Extract the (x, y) coordinate from the center of the cell holding the provided text.  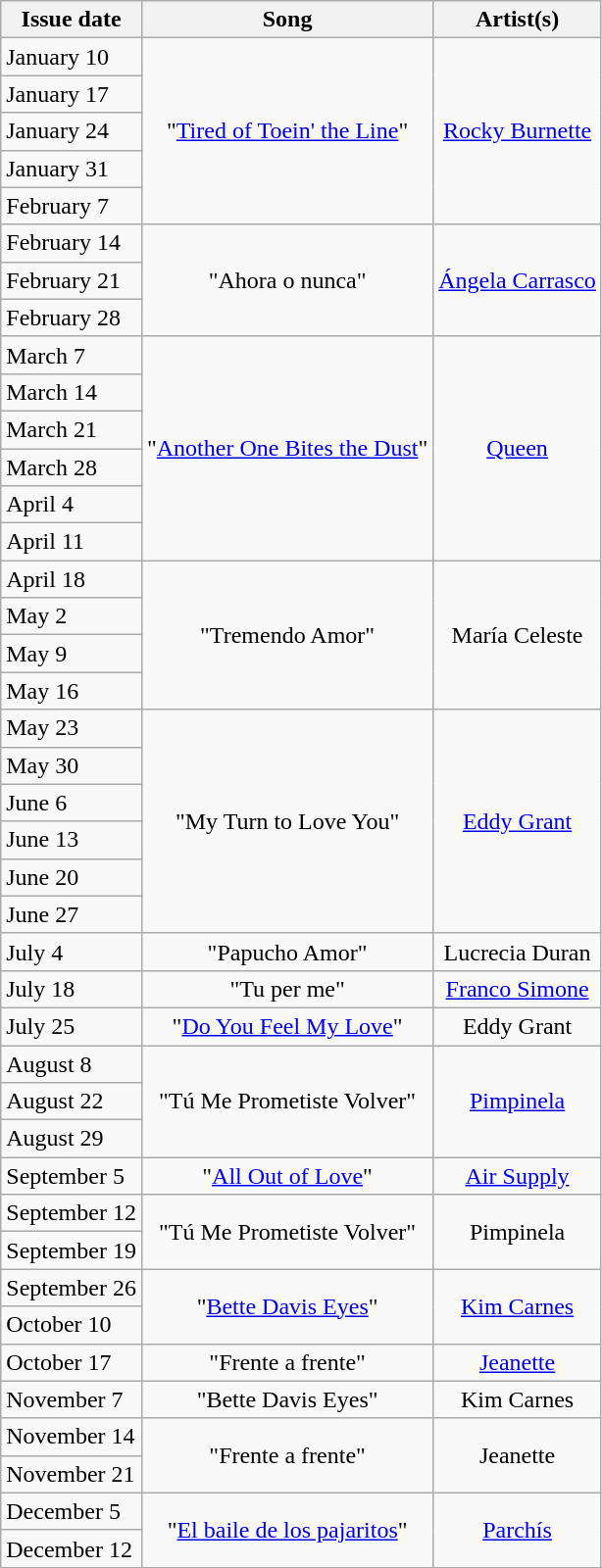
October 17 (72, 1362)
"My Turn to Love You" (286, 821)
María Celeste (518, 635)
"El baile de los pajaritos" (286, 1530)
March 7 (72, 355)
February 7 (72, 206)
January 31 (72, 169)
Artist(s) (518, 20)
Air Supply (518, 1176)
Franco Simone (518, 989)
"Ahora o nunca" (286, 280)
December 5 (72, 1511)
November 21 (72, 1474)
September 26 (72, 1288)
June 20 (72, 877)
July 18 (72, 989)
"Do You Feel My Love" (286, 1026)
May 16 (72, 691)
Issue date (72, 20)
"Tremendo Amor" (286, 635)
January 24 (72, 131)
June 6 (72, 803)
March 14 (72, 392)
"All Out of Love" (286, 1176)
March 28 (72, 467)
Song (286, 20)
February 21 (72, 280)
September 19 (72, 1250)
May 2 (72, 616)
"Tired of Toein' the Line" (286, 131)
December 12 (72, 1548)
"Another One Bites the Dust" (286, 448)
October 10 (72, 1325)
November 14 (72, 1437)
November 7 (72, 1399)
May 9 (72, 654)
June 13 (72, 840)
March 21 (72, 429)
July 4 (72, 952)
February 14 (72, 243)
Queen (518, 448)
January 10 (72, 57)
"Tu per me" (286, 989)
August 29 (72, 1139)
April 18 (72, 579)
Rocky Burnette (518, 131)
April 11 (72, 542)
May 30 (72, 765)
Parchís (518, 1530)
February 28 (72, 318)
September 5 (72, 1176)
January 17 (72, 94)
June 27 (72, 914)
September 12 (72, 1213)
April 4 (72, 505)
Ángela Carrasco (518, 280)
August 8 (72, 1063)
August 22 (72, 1102)
July 25 (72, 1026)
"Papucho Amor" (286, 952)
May 23 (72, 728)
Lucrecia Duran (518, 952)
